Scan for the cell matching the given text and deliver its (X, Y) coordinate at center. 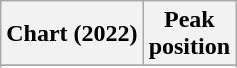
Peakposition (189, 34)
Chart (2022) (72, 34)
